Pinpoint the cell where the given text exists, returning its [x, y] midpoint coordinate. 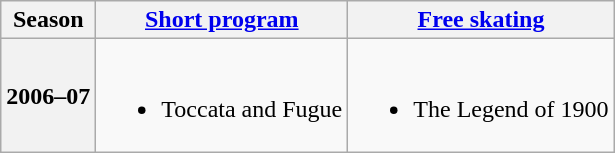
Free skating [481, 20]
Toccata and Fugue [222, 96]
The Legend of 1900 [481, 96]
Season [48, 20]
2006–07 [48, 96]
Short program [222, 20]
